Identify which cell holds the provided text, then report its [x, y] central coordinate. 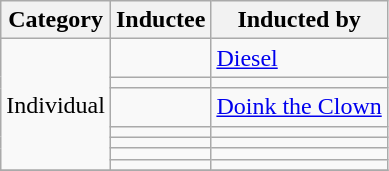
Inducted by [299, 20]
Doink the Clown [299, 107]
Category [56, 20]
Diesel [299, 58]
Individual [56, 104]
Inductee [160, 20]
